Pinpoint the cell where the given text exists, returning its (X, Y) midpoint coordinate. 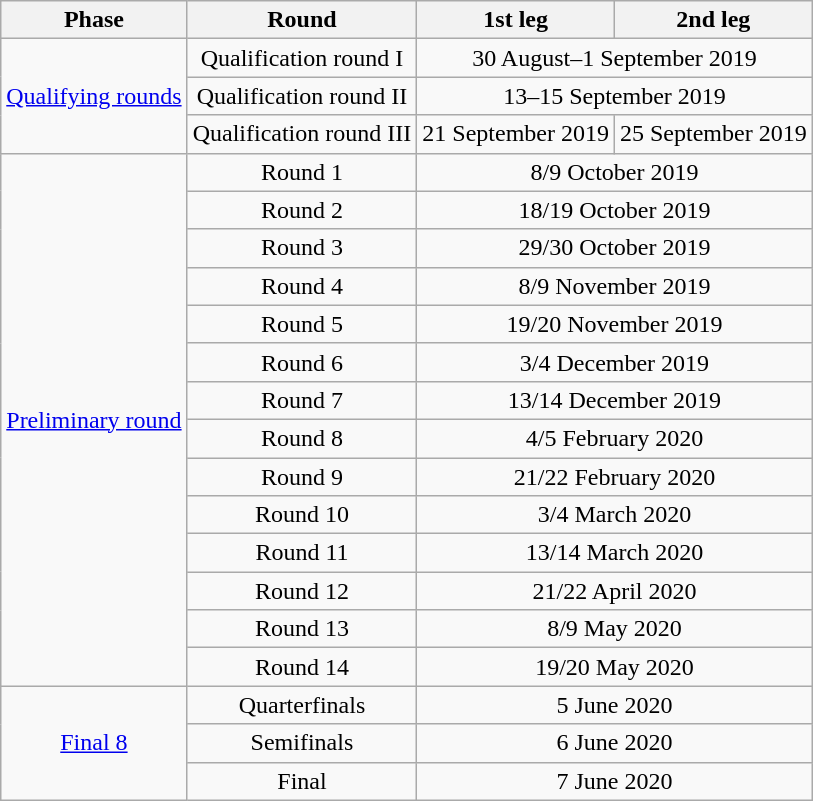
3/4 March 2020 (614, 515)
Quarterfinals (302, 705)
Round 6 (302, 362)
8/9 November 2019 (614, 286)
Round (302, 20)
25 September 2019 (713, 134)
18/19 October 2019 (614, 210)
Round 1 (302, 172)
Round 14 (302, 667)
Preliminary round (94, 420)
8/9 October 2019 (614, 172)
Round 7 (302, 400)
Qualification round III (302, 134)
Round 2 (302, 210)
7 June 2020 (614, 781)
5 June 2020 (614, 705)
Phase (94, 20)
Round 5 (302, 324)
4/5 February 2020 (614, 438)
21/22 April 2020 (614, 591)
Qualification round II (302, 96)
3/4 December 2019 (614, 362)
30 August–1 September 2019 (614, 58)
Qualifying rounds (94, 96)
8/9 May 2020 (614, 629)
1st leg (516, 20)
Qualification round I (302, 58)
13–15 September 2019 (614, 96)
Final (302, 781)
Round 10 (302, 515)
Round 4 (302, 286)
21 September 2019 (516, 134)
Round 3 (302, 248)
Round 11 (302, 553)
Round 13 (302, 629)
29/30 October 2019 (614, 248)
19/20 November 2019 (614, 324)
19/20 May 2020 (614, 667)
Semifinals (302, 743)
13/14 December 2019 (614, 400)
Round 9 (302, 477)
Round 12 (302, 591)
2nd leg (713, 20)
13/14 March 2020 (614, 553)
Round 8 (302, 438)
Final 8 (94, 743)
6 June 2020 (614, 743)
21/22 February 2020 (614, 477)
